Determine the [X, Y] coordinate at the center of the cell enclosing the given text.  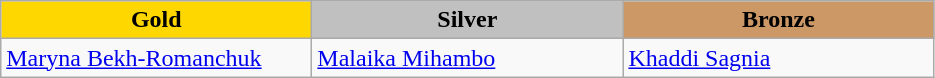
Silver [468, 20]
Maryna Bekh-Romanchuk [156, 58]
Khaddi Sagnia [778, 58]
Malaika Mihambo [468, 58]
Gold [156, 20]
Bronze [778, 20]
